Return [X, Y] of the center of cell containing provided text 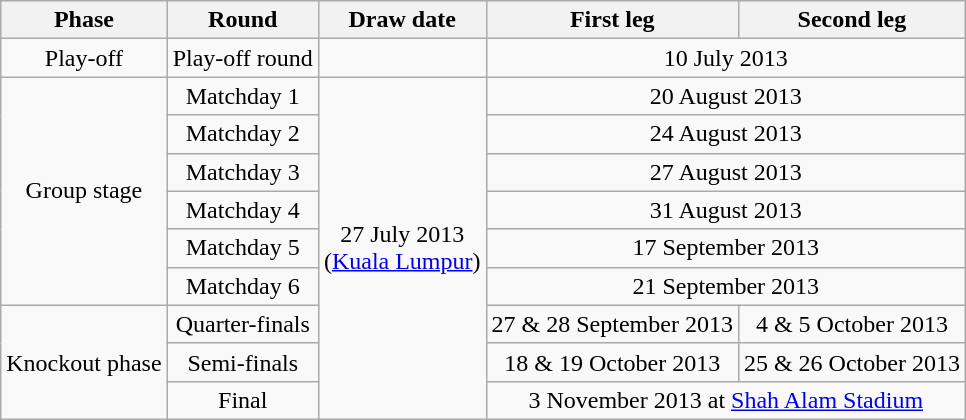
31 August 2013 [726, 210]
20 August 2013 [726, 96]
Quarter-finals [242, 324]
Final [242, 400]
21 September 2013 [726, 286]
Play-off round [242, 58]
Matchday 3 [242, 172]
Phase [84, 20]
27 August 2013 [726, 172]
17 September 2013 [726, 248]
Knockout phase [84, 362]
Matchday 6 [242, 286]
Semi-finals [242, 362]
24 August 2013 [726, 134]
18 & 19 October 2013 [612, 362]
Matchday 1 [242, 96]
3 November 2013 at Shah Alam Stadium [726, 400]
27 & 28 September 2013 [612, 324]
First leg [612, 20]
Draw date [402, 20]
25 & 26 October 2013 [852, 362]
Matchday 5 [242, 248]
4 & 5 October 2013 [852, 324]
Round [242, 20]
Group stage [84, 191]
Second leg [852, 20]
10 July 2013 [726, 58]
Matchday 4 [242, 210]
Matchday 2 [242, 134]
27 July 2013(Kuala Lumpur) [402, 248]
Play-off [84, 58]
